Scan for the cell matching the given text and deliver its [X, Y] coordinate at center. 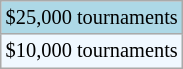
$10,000 tournaments [92, 51]
$25,000 tournaments [92, 17]
